Return [x, y] of the center of cell containing provided text 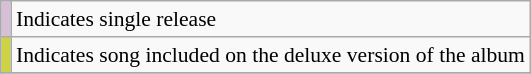
Indicates song included on the deluxe version of the album [270, 55]
Indicates single release [270, 19]
